For the text-containing cell, return its midpoint in [X, Y] coordinate format. 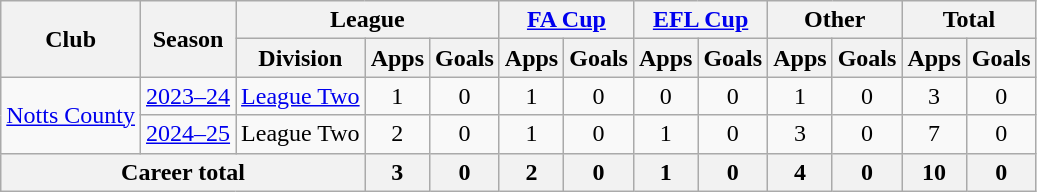
FA Cup [566, 20]
Total [969, 20]
2023–24 [188, 96]
4 [800, 172]
Division [301, 58]
Season [188, 39]
League [368, 20]
Other [835, 20]
Career total [183, 172]
2024–25 [188, 134]
7 [934, 134]
Notts County [71, 115]
10 [934, 172]
Club [71, 39]
EFL Cup [700, 20]
